Locate the cell with the specified text and output its (x, y) center coordinate. 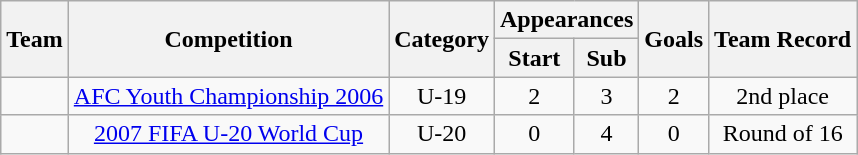
2007 FIFA U-20 World Cup (228, 134)
Appearances (566, 20)
4 (606, 134)
Competition (228, 39)
Team (35, 39)
2nd place (783, 96)
3 (606, 96)
Round of 16 (783, 134)
AFC Youth Championship 2006 (228, 96)
Start (534, 58)
Team Record (783, 39)
Category (442, 39)
U-19 (442, 96)
U-20 (442, 134)
Goals (674, 39)
Sub (606, 58)
